Pinpoint the cell where the given text exists, returning its [X, Y] midpoint coordinate. 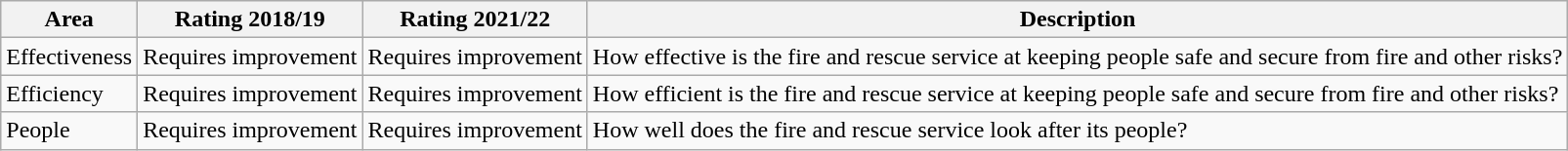
How well does the fire and rescue service look after its people? [1078, 131]
People [69, 131]
Efficiency [69, 94]
How effective is the fire and rescue service at keeping people safe and secure from fire and other risks? [1078, 57]
Rating 2018/19 [250, 19]
How efficient is the fire and rescue service at keeping people safe and secure from fire and other risks? [1078, 94]
Description [1078, 19]
Area [69, 19]
Rating 2021/22 [475, 19]
Effectiveness [69, 57]
